Capture the cell that displays the provided text and extract its [X, Y] central coordinate. 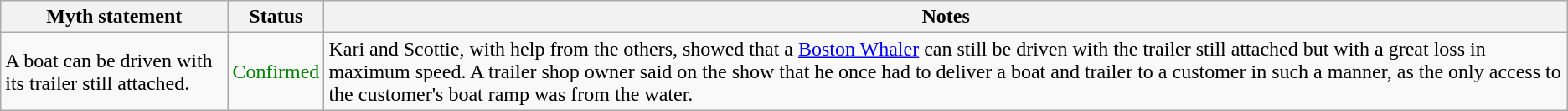
Myth statement [114, 17]
Status [276, 17]
Notes [946, 17]
A boat can be driven with its trailer still attached. [114, 71]
Confirmed [276, 71]
